Locate the cell with the specified text and output its (x, y) center coordinate. 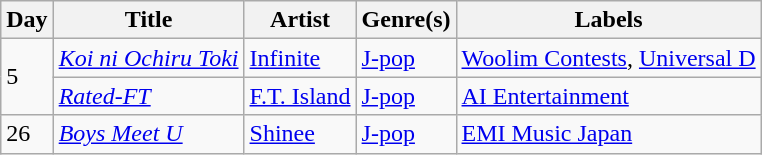
Infinite (300, 58)
EMI Music Japan (608, 134)
26 (27, 134)
AI Entertainment (608, 96)
Artist (300, 20)
Shinee (300, 134)
Genre(s) (406, 20)
Woolim Contests, Universal D (608, 58)
Labels (608, 20)
Rated-FT (148, 96)
Day (27, 20)
F.T. Island (300, 96)
Title (148, 20)
Boys Meet U (148, 134)
5 (27, 77)
Koi ni Ochiru Toki (148, 58)
